Pinpoint the cell where the given text exists, returning its [x, y] midpoint coordinate. 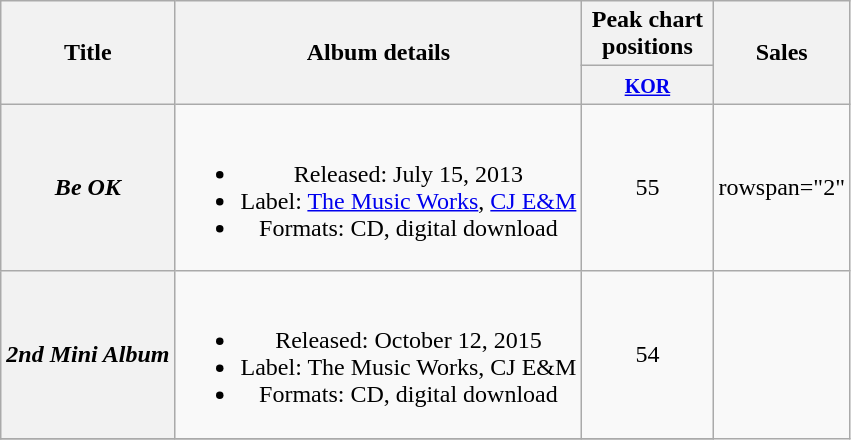
Released: October 12, 2015Label: The Music Works, CJ E&MFormats: CD, digital download [378, 354]
Peak chart positions [648, 34]
rowspan="2" [782, 188]
Album details [378, 52]
55 [648, 188]
Title [88, 52]
Be OK [88, 188]
KOR [648, 85]
54 [648, 354]
2nd Mini Album [88, 354]
Sales [782, 52]
Released: July 15, 2013Label: The Music Works, CJ E&MFormats: CD, digital download [378, 188]
